Identify which cell holds the provided text, then report its [x, y] central coordinate. 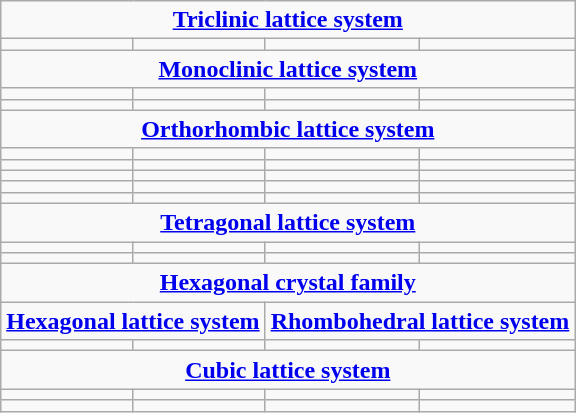
Hexagonal lattice system [133, 321]
Rhombohedral lattice system [420, 321]
Hexagonal crystal family [288, 283]
Monoclinic lattice system [288, 69]
Tetragonal lattice system [288, 222]
Orthorhombic lattice system [288, 129]
Triclinic lattice system [288, 20]
Cubic lattice system [288, 370]
